Find where the given text appears and provide that cell's center as [X, Y] coordinate. 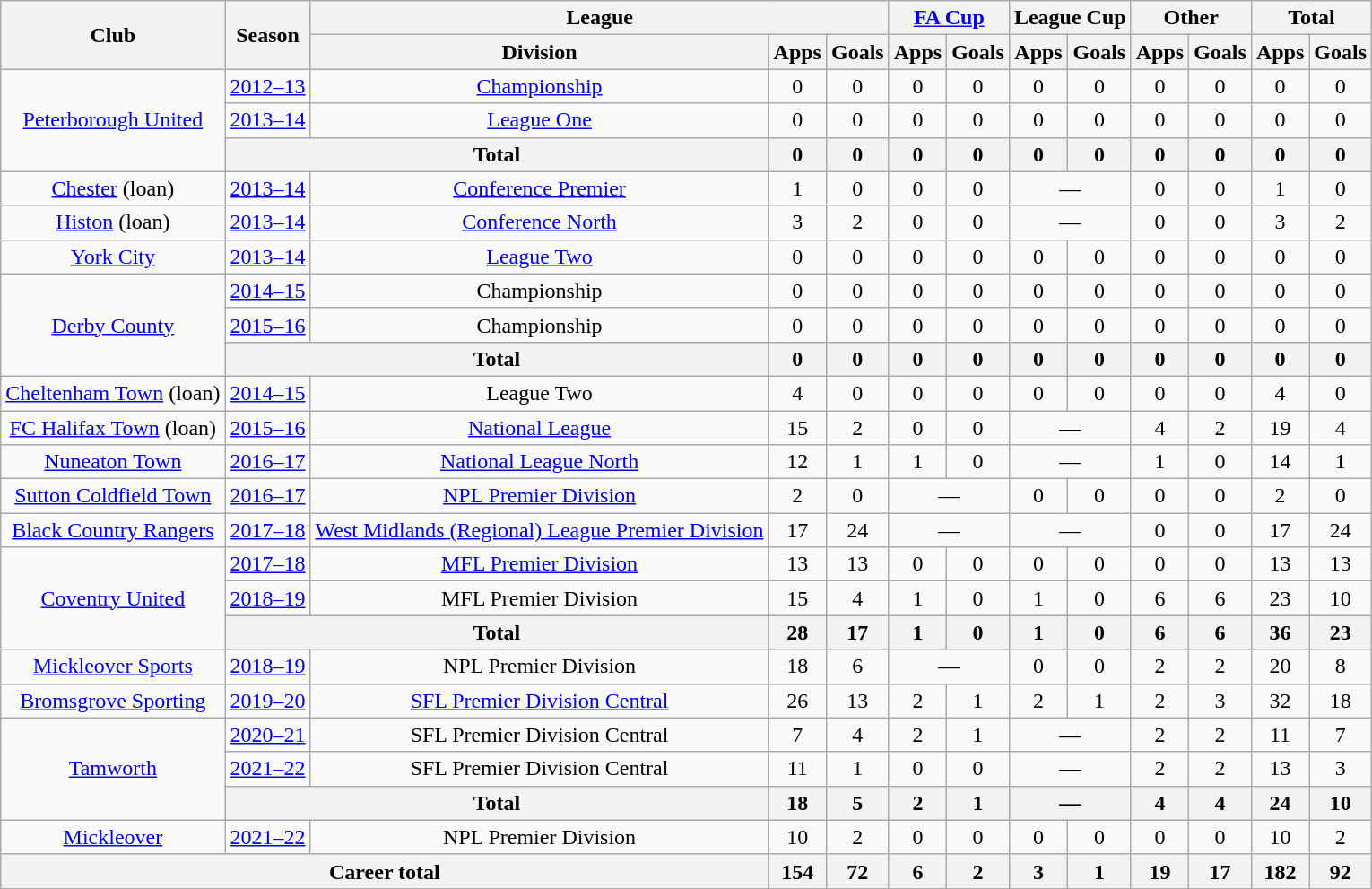
Black Country Rangers [113, 530]
32 [1280, 701]
West Midlands (Regional) League Premier Division [540, 530]
182 [1280, 871]
Peterborough United [113, 120]
14 [1280, 462]
Sutton Coldfield Town [113, 496]
72 [857, 871]
36 [1280, 632]
Histon (loan) [113, 222]
2020–21 [267, 735]
League Cup [1070, 18]
Nuneaton Town [113, 462]
Conference North [540, 222]
Chester (loan) [113, 188]
Coventry United [113, 598]
National League [540, 428]
Club [113, 35]
26 [797, 701]
FC Halifax Town (loan) [113, 428]
Division [540, 52]
Mickleover Sports [113, 667]
5 [857, 803]
Cheltenham Town (loan) [113, 393]
20 [1280, 667]
Season [267, 35]
Other [1191, 18]
League One [540, 120]
FA Cup [949, 18]
8 [1341, 667]
92 [1341, 871]
28 [797, 632]
154 [797, 871]
2019–20 [267, 701]
Mickleover [113, 837]
Bromsgrove Sporting [113, 701]
League [599, 18]
Derby County [113, 325]
12 [797, 462]
York City [113, 257]
Tamworth [113, 769]
Career total [385, 871]
National League North [540, 462]
Conference Premier [540, 188]
2012–13 [267, 86]
